Scan for the cell matching the given text and deliver its (X, Y) coordinate at center. 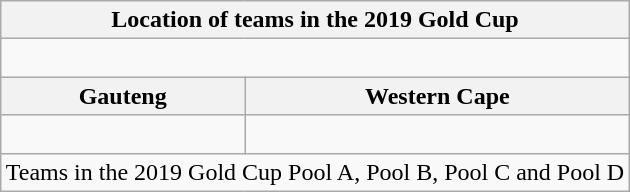
Location of teams in the 2019 Gold Cup (314, 20)
Teams in the 2019 Gold Cup Pool A, Pool B, Pool C and Pool D (314, 172)
Western Cape (438, 96)
Gauteng (122, 96)
